Locate the cell with the specified text and output its (X, Y) center coordinate. 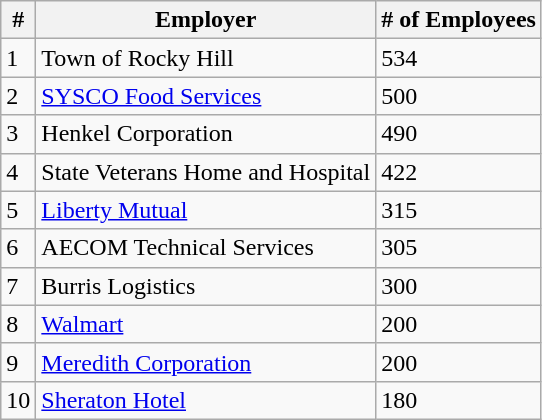
300 (459, 286)
Employer (206, 20)
10 (18, 400)
Town of Rocky Hill (206, 58)
315 (459, 210)
Liberty Mutual (206, 210)
# (18, 20)
Sheraton Hotel (206, 400)
305 (459, 248)
180 (459, 400)
AECOM Technical Services (206, 248)
490 (459, 134)
SYSCO Food Services (206, 96)
3 (18, 134)
# of Employees (459, 20)
Meredith Corporation (206, 362)
1 (18, 58)
State Veterans Home and Hospital (206, 172)
2 (18, 96)
5 (18, 210)
7 (18, 286)
9 (18, 362)
Henkel Corporation (206, 134)
Burris Logistics (206, 286)
4 (18, 172)
8 (18, 324)
6 (18, 248)
534 (459, 58)
500 (459, 96)
Walmart (206, 324)
422 (459, 172)
